For the text-containing cell, return its midpoint in [X, Y] coordinate format. 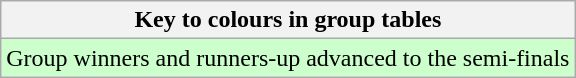
Key to colours in group tables [288, 20]
Group winners and runners-up advanced to the semi-finals [288, 58]
